Scan for the cell matching the given text and deliver its [x, y] coordinate at center. 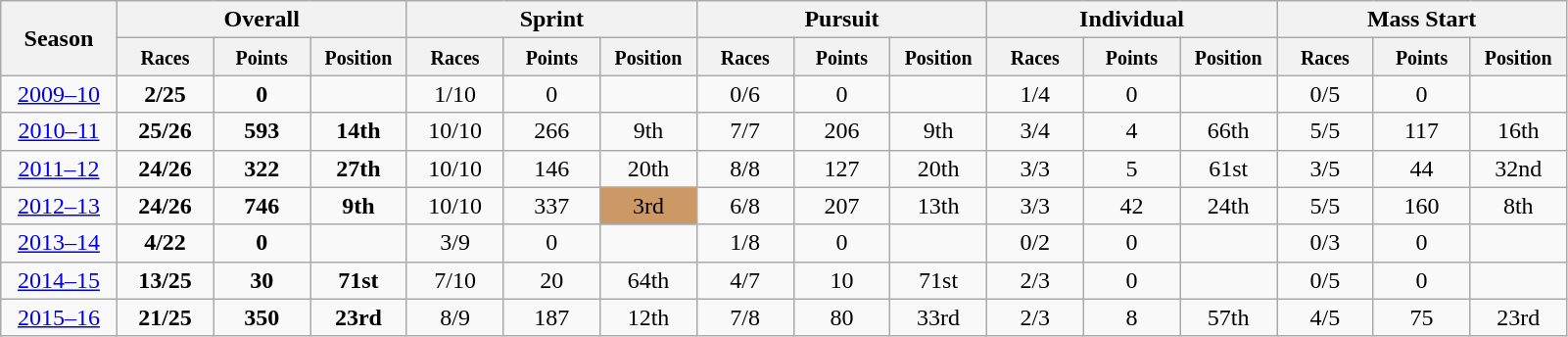
7/7 [744, 131]
8/8 [744, 168]
30 [262, 280]
3rd [648, 206]
8 [1132, 317]
75 [1422, 317]
61st [1228, 168]
187 [552, 317]
117 [1422, 131]
2014–15 [59, 280]
206 [842, 131]
146 [552, 168]
8th [1518, 206]
21/25 [165, 317]
2/25 [165, 94]
13th [938, 206]
4/22 [165, 243]
2010–11 [59, 131]
32nd [1518, 168]
2011–12 [59, 168]
12th [648, 317]
24th [1228, 206]
Mass Start [1422, 20]
20 [552, 280]
42 [1132, 206]
66th [1228, 131]
25/26 [165, 131]
2009–10 [59, 94]
57th [1228, 317]
322 [262, 168]
33rd [938, 317]
4/7 [744, 280]
7/10 [454, 280]
2012–13 [59, 206]
1/8 [744, 243]
10 [842, 280]
6/8 [744, 206]
160 [1422, 206]
64th [648, 280]
746 [262, 206]
Individual [1131, 20]
27th [358, 168]
4/5 [1326, 317]
0/2 [1034, 243]
0/3 [1326, 243]
350 [262, 317]
337 [552, 206]
3/4 [1034, 131]
4 [1132, 131]
14th [358, 131]
13/25 [165, 280]
207 [842, 206]
127 [842, 168]
0/6 [744, 94]
593 [262, 131]
7/8 [744, 317]
3/9 [454, 243]
80 [842, 317]
8/9 [454, 317]
1/4 [1034, 94]
266 [552, 131]
3/5 [1326, 168]
1/10 [454, 94]
2013–14 [59, 243]
Sprint [551, 20]
Season [59, 38]
2015–16 [59, 317]
44 [1422, 168]
Pursuit [841, 20]
16th [1518, 131]
5 [1132, 168]
Overall [261, 20]
